Find where the given text appears and provide that cell's center as (x, y) coordinate. 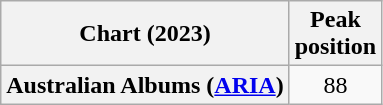
Australian Albums (ARIA) (145, 85)
Chart (2023) (145, 34)
88 (335, 85)
Peakposition (335, 34)
